From the cell containing the given text, extract its center point as [x, y] coordinate. 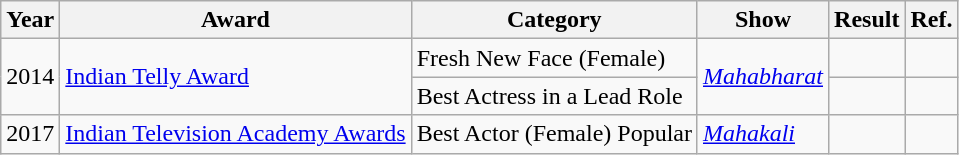
Best Actress in a Lead Role [554, 96]
Fresh New Face (Female) [554, 58]
Category [554, 20]
Mahakali [762, 134]
Year [30, 20]
Mahabharat [762, 77]
Indian Television Academy Awards [236, 134]
2017 [30, 134]
Show [762, 20]
2014 [30, 77]
Ref. [932, 20]
Indian Telly Award [236, 77]
Result [867, 20]
Best Actor (Female) Popular [554, 134]
Award [236, 20]
